From the cell containing the given text, extract its center point as (X, Y) coordinate. 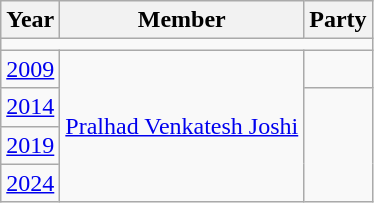
Year (30, 20)
2024 (30, 183)
2019 (30, 145)
Party (338, 20)
Member (182, 20)
2009 (30, 69)
2014 (30, 107)
Pralhad Venkatesh Joshi (182, 126)
